Detect which cell encompasses the target text, then output its [X, Y] center coordinate. 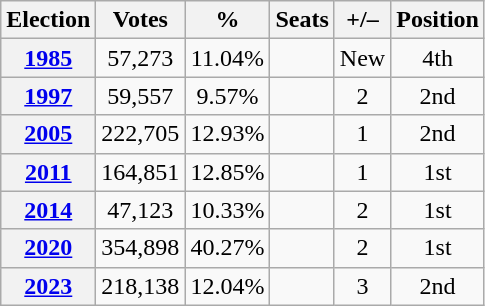
9.57% [228, 96]
57,273 [140, 58]
+/– [362, 20]
47,123 [140, 210]
Position [438, 20]
10.33% [228, 210]
12.93% [228, 134]
12.85% [228, 172]
40.27% [228, 248]
% [228, 20]
1985 [48, 58]
Election [48, 20]
59,557 [140, 96]
2005 [48, 134]
164,851 [140, 172]
12.04% [228, 286]
2023 [48, 286]
11.04% [228, 58]
Votes [140, 20]
Seats [302, 20]
2014 [48, 210]
2011 [48, 172]
New [362, 58]
4th [438, 58]
354,898 [140, 248]
2020 [48, 248]
218,138 [140, 286]
1997 [48, 96]
3 [362, 286]
222,705 [140, 134]
